From the cell containing the given text, extract its center point as [X, Y] coordinate. 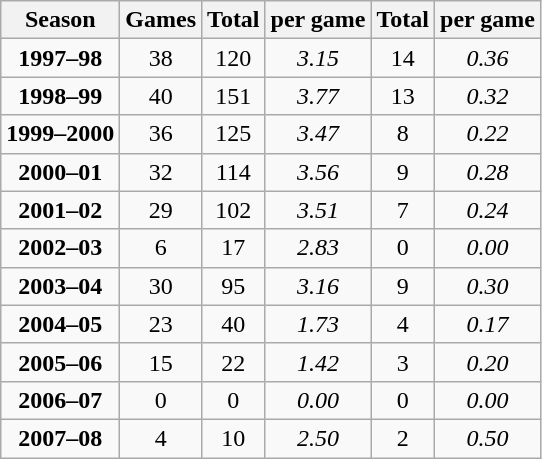
2.83 [318, 248]
2 [403, 438]
125 [234, 134]
38 [161, 58]
95 [234, 286]
3.77 [318, 96]
23 [161, 324]
17 [234, 248]
114 [234, 172]
0.24 [488, 210]
2004–05 [60, 324]
1998–99 [60, 96]
7 [403, 210]
0.20 [488, 362]
2.50 [318, 438]
1999–2000 [60, 134]
2007–08 [60, 438]
36 [161, 134]
3.56 [318, 172]
8 [403, 134]
13 [403, 96]
0.22 [488, 134]
2002–03 [60, 248]
2001–02 [60, 210]
30 [161, 286]
0.32 [488, 96]
Season [60, 20]
29 [161, 210]
Games [161, 20]
0.50 [488, 438]
10 [234, 438]
2006–07 [60, 400]
14 [403, 58]
3.16 [318, 286]
3.51 [318, 210]
0.30 [488, 286]
15 [161, 362]
6 [161, 248]
151 [234, 96]
3.47 [318, 134]
1.42 [318, 362]
2005–06 [60, 362]
102 [234, 210]
2000–01 [60, 172]
0.17 [488, 324]
1997–98 [60, 58]
22 [234, 362]
32 [161, 172]
3 [403, 362]
2003–04 [60, 286]
3.15 [318, 58]
0.28 [488, 172]
1.73 [318, 324]
0.36 [488, 58]
120 [234, 58]
